Find where the given text appears and provide that cell's center as [x, y] coordinate. 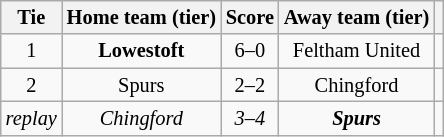
Home team (tier) [142, 17]
Feltham United [356, 51]
2 [32, 85]
Tie [32, 17]
replay [32, 118]
3–4 [250, 118]
Score [250, 17]
1 [32, 51]
6–0 [250, 51]
Lowestoft [142, 51]
2–2 [250, 85]
Away team (tier) [356, 17]
